Identify which cell holds the provided text, then report its (x, y) central coordinate. 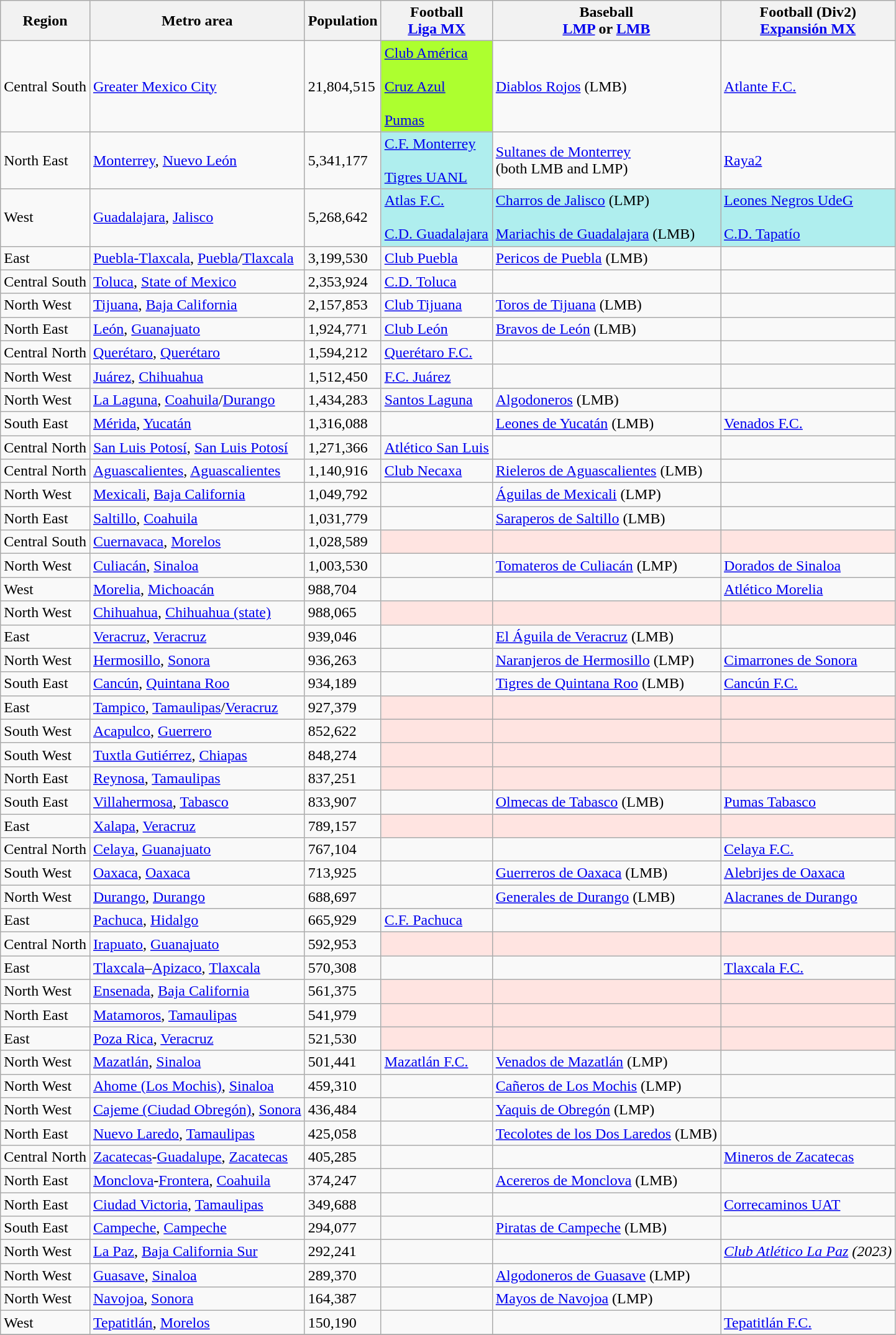
Santos Laguna (436, 400)
Club AméricaCruz AzulPumas (436, 86)
1,316,088 (343, 423)
Alacranes de Durango (808, 897)
1,003,530 (343, 566)
Charros de Jalisco (LMP)Mariachis de Guadalajara (LMB) (606, 218)
Atlas F.C.C.D. Guadalajara (436, 218)
Cajeme (Ciudad Obregón), Sonora (197, 1109)
Naranjeros de Hermosillo (LMP) (606, 660)
La Paz, Baja California Sur (197, 1252)
Celaya, Guanajuato (197, 850)
Cimarrones de Sonora (808, 660)
3,199,530 (343, 258)
349,688 (343, 1204)
436,484 (343, 1109)
150,190 (343, 1323)
Toros de Tijuana (LMB) (606, 305)
Cancún F.C. (808, 684)
Juárez, Chihuahua (197, 376)
2,157,853 (343, 305)
848,274 (343, 755)
Nuevo Laredo, Tamaulipas (197, 1133)
988,065 (343, 613)
Algodoneros (LMB) (606, 400)
425,058 (343, 1133)
Saraperos de Saltillo (LMB) (606, 518)
Region (45, 21)
Club Tijuana (436, 305)
Olmecas de Tabasco (LMB) (606, 802)
Pachuca, Hidalgo (197, 920)
Mexicali, Baja California (197, 495)
San Luis Potosí, San Luis Potosí (197, 447)
1,028,589 (343, 542)
Poza Rica, Veracruz (197, 1039)
837,251 (343, 778)
713,925 (343, 873)
Club Puebla (436, 258)
988,704 (343, 589)
934,189 (343, 684)
Irapuato, Guanajuato (197, 944)
La Laguna, Coahuila/Durango (197, 400)
789,157 (343, 826)
Mazatlán, Sinaloa (197, 1062)
Generales de Durango (LMB) (606, 897)
Culiacán, Sinaloa (197, 566)
Reynosa, Tamaulipas (197, 778)
Atlético Morelia (808, 589)
Ensenada, Baja California (197, 991)
Pericos de Puebla (LMB) (606, 258)
292,241 (343, 1252)
501,441 (343, 1062)
Rieleros de Aguascalientes (LMB) (606, 471)
FootballLiga MX (436, 21)
C.F. MonterreyTigres UANL (436, 160)
541,979 (343, 1015)
Matamoros, Tamaulipas (197, 1015)
Tepatitlán, Morelos (197, 1323)
Navojoa, Sonora (197, 1299)
Atlético San Luis (436, 447)
405,285 (343, 1157)
Correcaminos UAT (808, 1204)
833,907 (343, 802)
Celaya F.C. (808, 850)
Pumas Tabasco (808, 802)
Alebrijes de Oaxaca (808, 873)
Yaquis de Obregón (LMP) (606, 1109)
Águilas de Mexicali (LMP) (606, 495)
665,929 (343, 920)
Club Atlético La Paz (2023) (808, 1252)
Cañeros de Los Mochis (LMP) (606, 1086)
Club León (436, 329)
Tlaxcala F.C. (808, 968)
Mineros de Zacatecas (808, 1157)
Tecolotes de los Dos Laredos (LMB) (606, 1133)
Durango, Durango (197, 897)
Ahome (Los Mochis), Sinaloa (197, 1086)
León, Guanajuato (197, 329)
Leones de Yucatán (LMB) (606, 423)
294,077 (343, 1228)
Diablos Rojos (LMB) (606, 86)
Venados de Mazatlán (LMP) (606, 1062)
1,031,779 (343, 518)
459,310 (343, 1086)
Venados F.C. (808, 423)
Campeche, Campeche (197, 1228)
Xalapa, Veracruz (197, 826)
Querétaro, Querétaro (197, 352)
Chihuahua, Chihuahua (state) (197, 613)
Club Necaxa (436, 471)
Acapulco, Guerrero (197, 731)
592,953 (343, 944)
Veracruz, Veracruz (197, 636)
Atlante F.C. (808, 86)
927,379 (343, 707)
BaseballLMP or LMB (606, 21)
1,512,450 (343, 376)
21,804,515 (343, 86)
Querétaro F.C. (436, 352)
Puebla-Tlaxcala, Puebla/Tlaxcala (197, 258)
Population (343, 21)
767,104 (343, 850)
Raya2 (808, 160)
Hermosillo, Sonora (197, 660)
1,140,916 (343, 471)
Mayos de Navojoa (LMP) (606, 1299)
570,308 (343, 968)
Bravos de León (LMB) (606, 329)
Mazatlán F.C. (436, 1062)
Acereros de Monclova (LMB) (606, 1180)
Guasave, Sinaloa (197, 1275)
Villahermosa, Tabasco (197, 802)
Algodoneros de Guasave (LMP) (606, 1275)
F.C. Juárez (436, 376)
2,353,924 (343, 282)
Football (Div2)Expansión MX (808, 21)
939,046 (343, 636)
688,697 (343, 897)
Saltillo, Coahuila (197, 518)
Sultanes de Monterrey(both LMB and LMP) (606, 160)
Guadalajara, Jalisco (197, 218)
1,049,792 (343, 495)
Metro area (197, 21)
Piratas de Campeche (LMB) (606, 1228)
C.F. Pachuca (436, 920)
Tuxtla Gutiérrez, Chiapas (197, 755)
Tomateros de Culiacán (LMP) (606, 566)
Ciudad Victoria, Tamaulipas (197, 1204)
Cancún, Quintana Roo (197, 684)
Aguascalientes, Aguascalientes (197, 471)
5,341,177 (343, 160)
Greater Mexico City (197, 86)
289,370 (343, 1275)
1,594,212 (343, 352)
Tlaxcala–Apizaco, Tlaxcala (197, 968)
164,387 (343, 1299)
El Águila de Veracruz (LMB) (606, 636)
Leones Negros UdeGC.D. Tapatío (808, 218)
Zacatecas-Guadalupe, Zacatecas (197, 1157)
Tepatitlán F.C. (808, 1323)
Toluca, State of Mexico (197, 282)
Tampico, Tamaulipas/Veracruz (197, 707)
Mérida, Yucatán (197, 423)
936,263 (343, 660)
Dorados de Sinaloa (808, 566)
374,247 (343, 1180)
852,622 (343, 731)
Morelia, Michoacán (197, 589)
Monterrey, Nuevo León (197, 160)
1,924,771 (343, 329)
Monclova-Frontera, Coahuila (197, 1180)
5,268,642 (343, 218)
Tijuana, Baja California (197, 305)
Tigres de Quintana Roo (LMB) (606, 684)
Oaxaca, Oaxaca (197, 873)
1,434,283 (343, 400)
561,375 (343, 991)
Guerreros de Oaxaca (LMB) (606, 873)
C.D. Toluca (436, 282)
1,271,366 (343, 447)
Cuernavaca, Morelos (197, 542)
521,530 (343, 1039)
